Return (X, Y) of the center of cell containing provided text 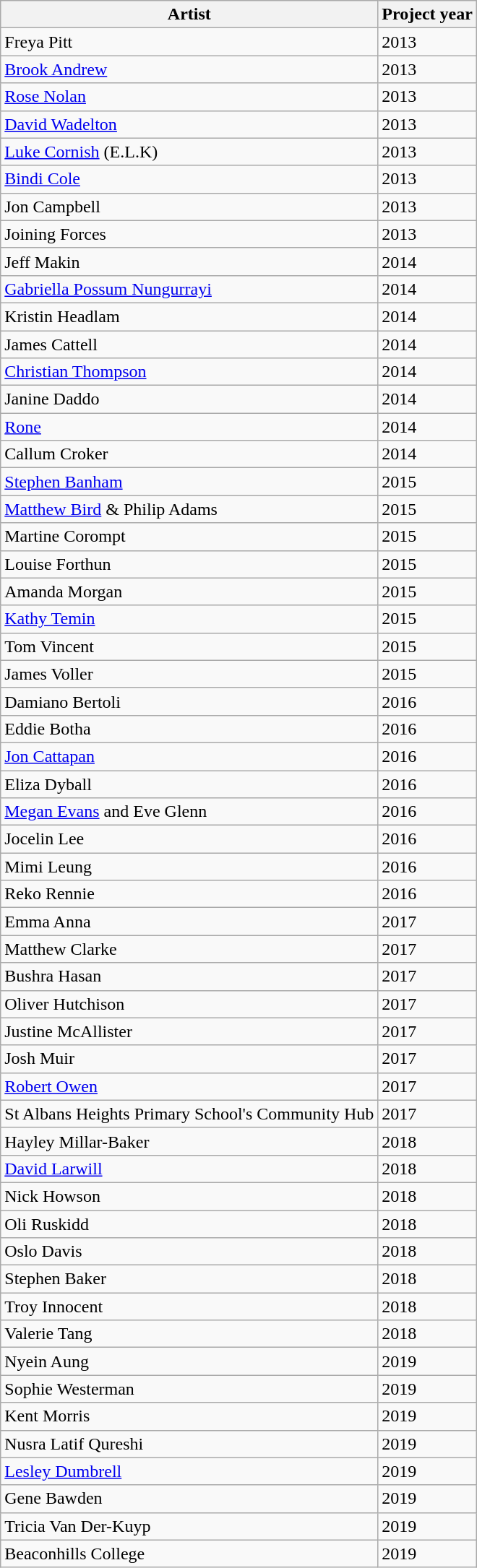
Josh Muir (189, 1059)
Kathy Temin (189, 619)
Troy Innocent (189, 1307)
Nick Howson (189, 1196)
Damiano Bertoli (189, 701)
Stephen Banham (189, 482)
Justine McAllister (189, 1031)
Robert Owen (189, 1086)
Eliza Dyball (189, 784)
Matthew Clarke (189, 949)
Eddie Botha (189, 729)
Jon Cattapan (189, 756)
Lesley Dumbrell (189, 1471)
Freya Pitt (189, 42)
Jon Campbell (189, 207)
Amanda Morgan (189, 592)
Bindi Cole (189, 179)
Nyein Aung (189, 1361)
Rose Nolan (189, 97)
David Wadelton (189, 124)
Martine Corompt (189, 537)
James Voller (189, 674)
Oslo Davis (189, 1252)
Hayley Millar-Baker (189, 1141)
Tricia Van Der-Kuyp (189, 1526)
Jeff Makin (189, 261)
Stephen Baker (189, 1279)
Artist (189, 14)
Luke Cornish (E.L.K) (189, 152)
St Albans Heights Primary School's Community Hub (189, 1114)
David Larwill (189, 1169)
Kent Morris (189, 1416)
Callum Croker (189, 454)
Oliver Hutchison (189, 1004)
Joining Forces (189, 234)
Mimi Leung (189, 867)
Project year (428, 14)
Kristin Headlam (189, 316)
Janine Daddo (189, 399)
Christian Thompson (189, 372)
Louise Forthun (189, 564)
Beaconhills College (189, 1554)
Jocelin Lee (189, 839)
Sophie Westerman (189, 1389)
Oli Ruskidd (189, 1224)
Megan Evans and Eve Glenn (189, 812)
Rone (189, 427)
Brook Andrew (189, 69)
James Cattell (189, 345)
Matthew Bird & Philip Adams (189, 509)
Emma Anna (189, 922)
Valerie Tang (189, 1334)
Gabriella Possum Nungurrayi (189, 289)
Nusra Latif Qureshi (189, 1444)
Bushra Hasan (189, 976)
Tom Vincent (189, 646)
Gene Bawden (189, 1499)
Reko Rennie (189, 894)
